Return the (X, Y) coordinate for the center point of the cell that contains the specified text.  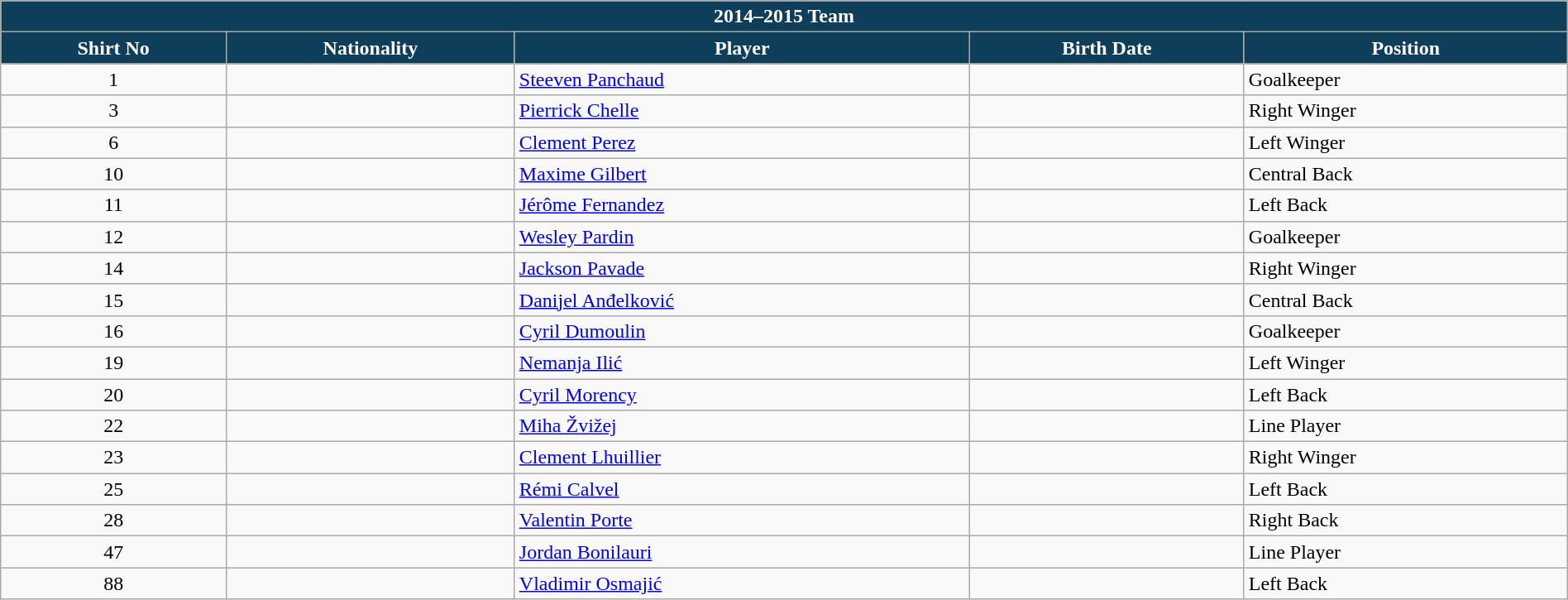
Clement Perez (742, 142)
Clement Lhuillier (742, 458)
Valentin Porte (742, 521)
Shirt No (114, 48)
Position (1406, 48)
19 (114, 362)
Cyril Morency (742, 395)
47 (114, 552)
Wesley Pardin (742, 237)
Pierrick Chelle (742, 111)
Miha Žvižej (742, 426)
Right Back (1406, 521)
3 (114, 111)
20 (114, 395)
1 (114, 79)
28 (114, 521)
12 (114, 237)
16 (114, 331)
22 (114, 426)
Rémi Calvel (742, 489)
Cyril Dumoulin (742, 331)
11 (114, 205)
6 (114, 142)
10 (114, 174)
14 (114, 268)
25 (114, 489)
Birth Date (1107, 48)
Jordan Bonilauri (742, 552)
23 (114, 458)
Nationality (370, 48)
15 (114, 300)
Jérôme Fernandez (742, 205)
Nemanja Ilić (742, 362)
Steeven Panchaud (742, 79)
Jackson Pavade (742, 268)
2014–2015 Team (784, 17)
Danijel Anđelković (742, 300)
Vladimir Osmajić (742, 583)
88 (114, 583)
Maxime Gilbert (742, 174)
Player (742, 48)
